For the text-containing cell, return its midpoint in (x, y) coordinate format. 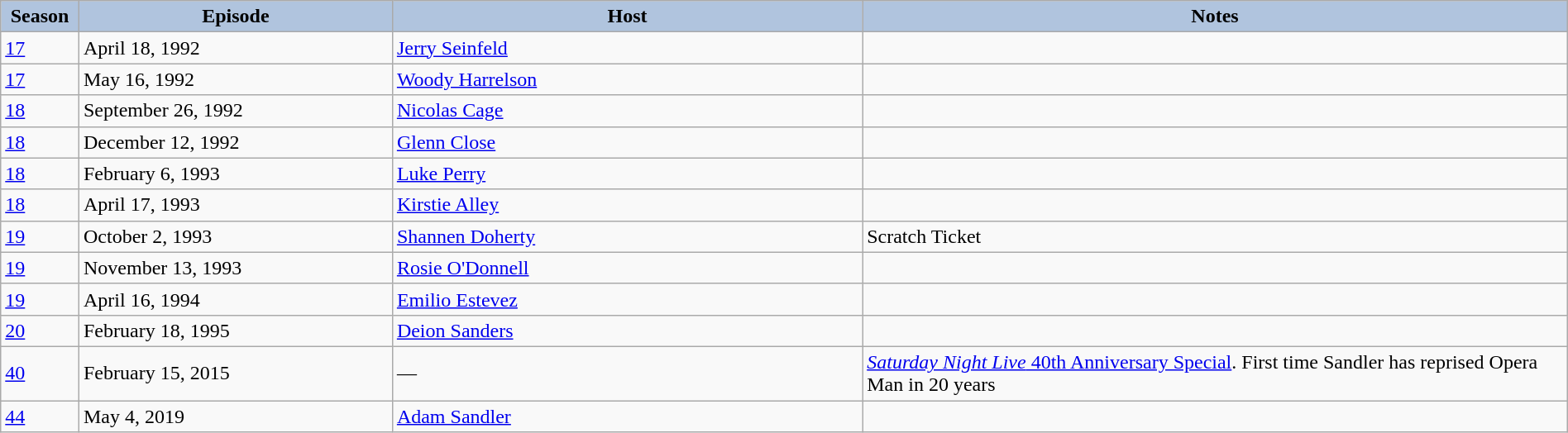
40 (40, 374)
Shannen Doherty (627, 236)
Notes (1216, 17)
Season (40, 17)
20 (40, 331)
April 17, 1993 (235, 205)
Woody Harrelson (627, 79)
April 18, 1992 (235, 48)
Deion Sanders (627, 331)
November 13, 1993 (235, 268)
Adam Sandler (627, 416)
October 2, 1993 (235, 236)
Emilio Estevez (627, 299)
Jerry Seinfeld (627, 48)
Glenn Close (627, 142)
Saturday Night Live 40th Anniversary Special. First time Sandler has reprised Opera Man in 20 years (1216, 374)
Scratch Ticket (1216, 236)
Kirstie Alley (627, 205)
February 18, 1995 (235, 331)
Episode (235, 17)
April 16, 1994 (235, 299)
Host (627, 17)
Luke Perry (627, 174)
May 16, 1992 (235, 79)
February 15, 2015 (235, 374)
December 12, 1992 (235, 142)
May 4, 2019 (235, 416)
February 6, 1993 (235, 174)
44 (40, 416)
— (627, 374)
September 26, 1992 (235, 111)
Nicolas Cage (627, 111)
Rosie O'Donnell (627, 268)
